Return the (X, Y) coordinate for the center point of the cell that contains the specified text.  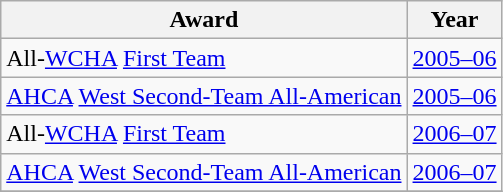
Year (454, 20)
Award (204, 20)
